Search for the cell housing the specified text and yield its (X, Y) center coordinate. 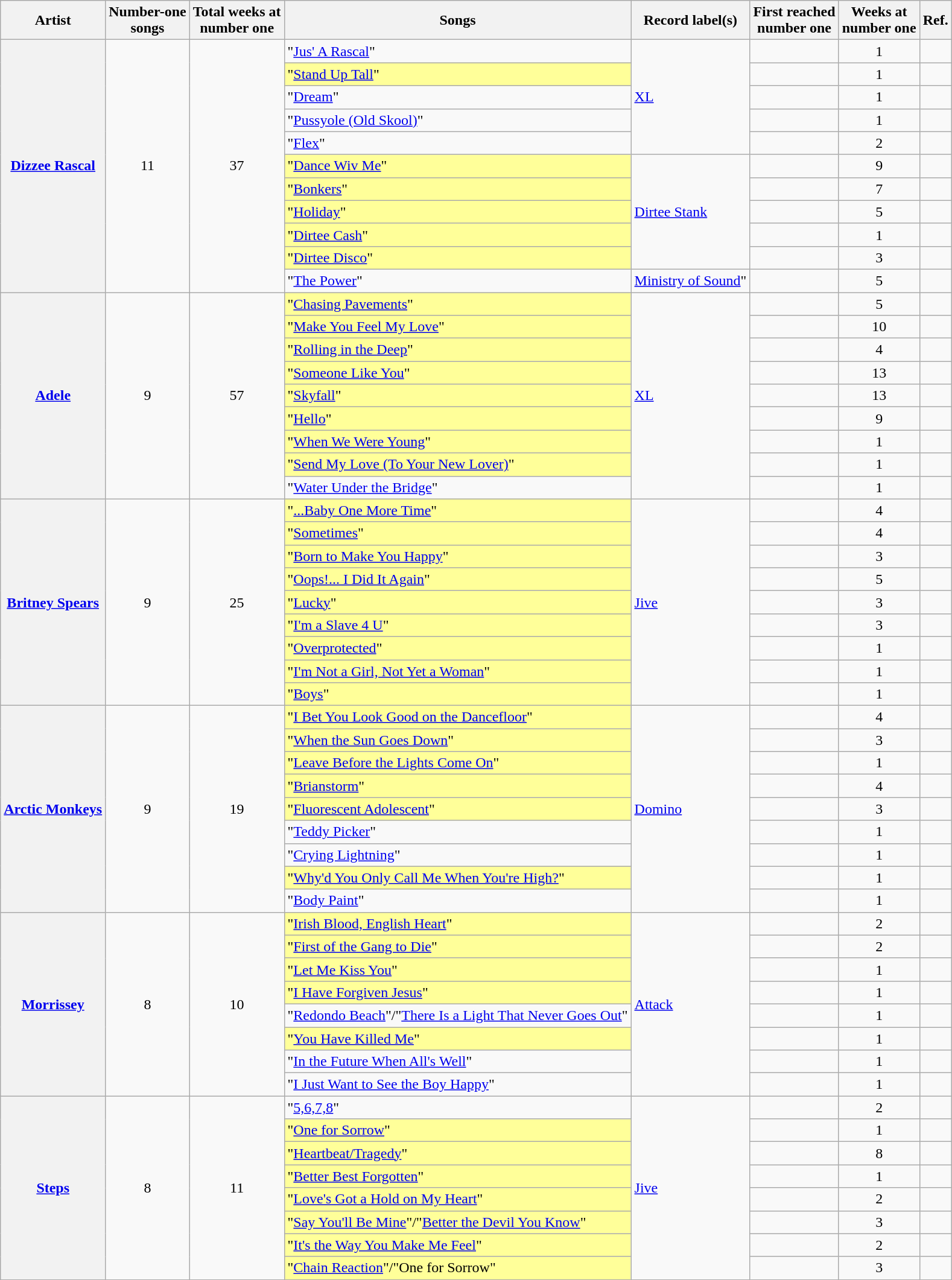
"Chain Reaction"/"One for Sorrow" (457, 1268)
"I Bet You Look Good on the Dancefloor" (457, 717)
"Bonkers" (457, 189)
Record label(s) (690, 21)
Ministry of Sound" (690, 280)
Britney Spears (53, 602)
Artist (53, 21)
"I Just Want to See the Boy Happy" (457, 1085)
"5,6,7,8" (457, 1107)
"I'm Not a Girl, Not Yet a Woman" (457, 671)
Arctic Monkeys (53, 810)
"Rolling in the Deep" (457, 350)
Songs (457, 21)
"I'm a Slave 4 U" (457, 625)
"...Baby One More Time" (457, 510)
25 (236, 602)
"Let Me Kiss You" (457, 969)
Steps (53, 1188)
"Why'd You Only Call Me When You're High?" (457, 878)
"Brianstorm" (457, 786)
"Fluorescent Adolescent" (457, 809)
19 (236, 810)
Ref. (935, 21)
"Overprotected" (457, 648)
"When the Sun Goes Down" (457, 740)
"Dance Wiv Me" (457, 166)
"Heartbeat/Tragedy" (457, 1153)
"Lucky" (457, 602)
"First of the Gang to Die" (457, 946)
"Better Best Forgotten" (457, 1176)
"Body Paint" (457, 901)
7 (879, 189)
"Dirtee Disco" (457, 258)
"Dirtee Cash" (457, 235)
First reachednumber one (794, 21)
"Pussyole (Old Skool)" (457, 120)
"I Have Forgiven Jesus" (457, 992)
"Water Under the Bridge" (457, 487)
57 (236, 396)
"Chasing Pavements" (457, 303)
"Crying Lightning" (457, 855)
"You Have Killed Me" (457, 1038)
Total weeks atnumber one (236, 21)
Number-onesongs (148, 21)
"Jus' A Rascal" (457, 51)
"Someone Like You" (457, 373)
"Make You Feel My Love" (457, 327)
"When We Were Young" (457, 442)
Morrissey (53, 1004)
"Send My Love (To Your New Lover)" (457, 464)
"In the Future When All's Well" (457, 1062)
Dirtee Stank (690, 212)
"Skyfall" (457, 396)
"Irish Blood, English Heart" (457, 924)
"Sometimes" (457, 533)
"The Power" (457, 280)
"Stand Up Tall" (457, 74)
"Leave Before the Lights Come On" (457, 763)
Dizzee Rascal (53, 166)
"Holiday" (457, 212)
"Oops!... I Did It Again" (457, 579)
Weeks atnumber one (879, 21)
"Dream" (457, 97)
"It's the Way You Make Me Feel" (457, 1245)
"Say You'll Be Mine"/"Better the Devil You Know" (457, 1222)
"Hello" (457, 419)
37 (236, 166)
"One for Sorrow" (457, 1130)
Attack (690, 1004)
"Love's Got a Hold on My Heart" (457, 1199)
"Born to Make You Happy" (457, 556)
"Boys" (457, 694)
Adele (53, 396)
"Teddy Picker" (457, 832)
"Flex" (457, 143)
"Redondo Beach"/"There Is a Light That Never Goes Out" (457, 1015)
Domino (690, 810)
